Locate the cell with the specified text and output its (x, y) center coordinate. 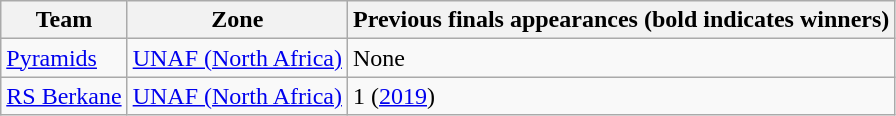
Pyramids (64, 58)
Previous finals appearances (bold indicates winners) (620, 20)
RS Berkane (64, 96)
1 (2019) (620, 96)
Zone (237, 20)
None (620, 58)
Team (64, 20)
